Detect which cell encompasses the target text, then output its (X, Y) center coordinate. 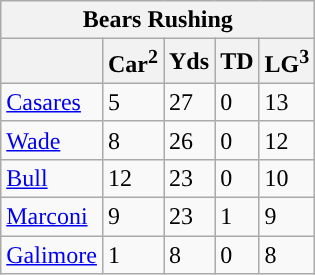
Car2 (132, 62)
LG3 (287, 62)
5 (132, 102)
13 (287, 102)
10 (287, 178)
Marconi (52, 217)
26 (190, 140)
Yds (190, 62)
Bull (52, 178)
Galimore (52, 255)
Casares (52, 102)
Bears Rushing (158, 20)
27 (190, 102)
Wade (52, 140)
TD (237, 62)
